Return (X, Y) of the center of cell containing provided text 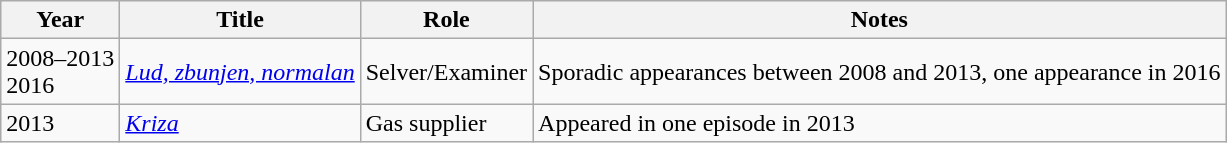
Lud, zbunjen, normalan (240, 72)
Appeared in one episode in 2013 (880, 123)
Kriza (240, 123)
Gas supplier (446, 123)
Year (60, 20)
Notes (880, 20)
Role (446, 20)
Sporadic appearances between 2008 and 2013, one appearance in 2016 (880, 72)
2008–2013 2016 (60, 72)
Selver/Examiner (446, 72)
Title (240, 20)
2013 (60, 123)
